From the cell containing the given text, extract its center point as [x, y] coordinate. 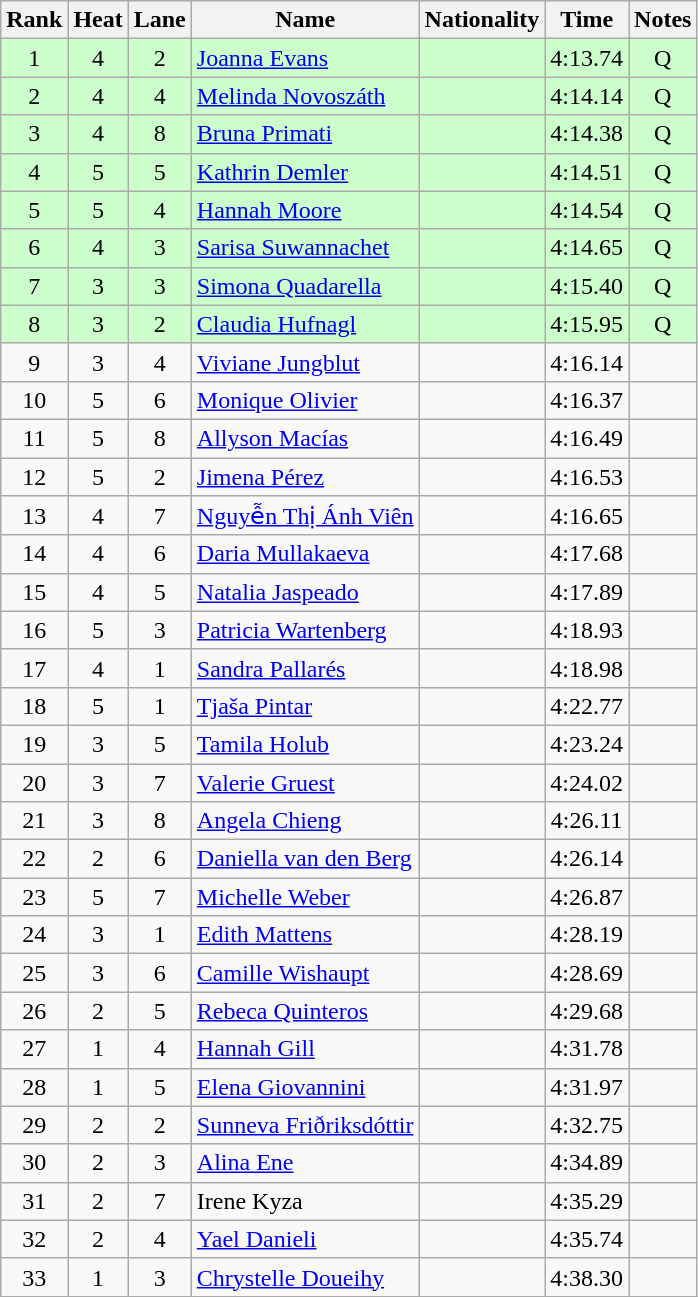
Nguyễn Thị Ánh Viên [305, 516]
Natalia Jaspeado [305, 592]
4:35.74 [587, 1239]
18 [34, 706]
30 [34, 1163]
20 [34, 783]
Sandra Pallarés [305, 668]
Elena Giovannini [305, 1087]
9 [34, 362]
Patricia Wartenberg [305, 630]
4:28.69 [587, 973]
Rebeca Quinteros [305, 1011]
Jimena Pérez [305, 477]
4:14.54 [587, 210]
29 [34, 1125]
4:18.93 [587, 630]
4:26.11 [587, 821]
4:14.14 [587, 96]
4:26.14 [587, 859]
Melinda Novoszáth [305, 96]
Sunneva Friðriksdóttir [305, 1125]
4:32.75 [587, 1125]
4:22.77 [587, 706]
Heat [98, 20]
23 [34, 897]
4:15.40 [587, 286]
Bruna Primati [305, 134]
Nationality [482, 20]
4:34.89 [587, 1163]
Tjaša Pintar [305, 706]
27 [34, 1049]
Allyson Macías [305, 438]
4:16.37 [587, 400]
Chrystelle Doueihy [305, 1277]
25 [34, 973]
Irene Kyza [305, 1201]
4:17.68 [587, 554]
Lane [160, 20]
22 [34, 859]
4:35.29 [587, 1201]
Edith Mattens [305, 935]
4:26.87 [587, 897]
4:31.97 [587, 1087]
4:13.74 [587, 58]
Hannah Gill [305, 1049]
Angela Chieng [305, 821]
12 [34, 477]
21 [34, 821]
11 [34, 438]
Rank [34, 20]
Kathrin Demler [305, 172]
Simona Quadarella [305, 286]
4:38.30 [587, 1277]
24 [34, 935]
4:18.98 [587, 668]
Yael Danieli [305, 1239]
Daria Mullakaeva [305, 554]
Hannah Moore [305, 210]
Valerie Gruest [305, 783]
Daniella van den Berg [305, 859]
Claudia Hufnagl [305, 324]
4:31.78 [587, 1049]
10 [34, 400]
17 [34, 668]
26 [34, 1011]
4:14.65 [587, 248]
4:29.68 [587, 1011]
Viviane Jungblut [305, 362]
4:16.14 [587, 362]
4:17.89 [587, 592]
Monique Olivier [305, 400]
19 [34, 744]
4:16.49 [587, 438]
4:14.38 [587, 134]
31 [34, 1201]
13 [34, 516]
28 [34, 1087]
32 [34, 1239]
4:28.19 [587, 935]
4:16.53 [587, 477]
Camille Wishaupt [305, 973]
4:23.24 [587, 744]
33 [34, 1277]
14 [34, 554]
Name [305, 20]
4:16.65 [587, 516]
Time [587, 20]
15 [34, 592]
4:14.51 [587, 172]
4:24.02 [587, 783]
Tamila Holub [305, 744]
Sarisa Suwannachet [305, 248]
Notes [663, 20]
Joanna Evans [305, 58]
Michelle Weber [305, 897]
4:15.95 [587, 324]
Alina Ene [305, 1163]
16 [34, 630]
